Detect which cell encompasses the target text, then output its (X, Y) center coordinate. 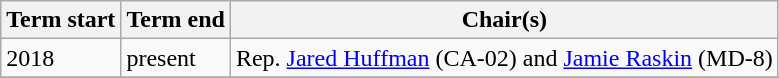
Rep. Jared Huffman (CA-02) and Jamie Raskin (MD-8) (504, 58)
Term start (61, 20)
Term end (176, 20)
2018 (61, 58)
present (176, 58)
Chair(s) (504, 20)
